For the text-containing cell, return its midpoint in (X, Y) coordinate format. 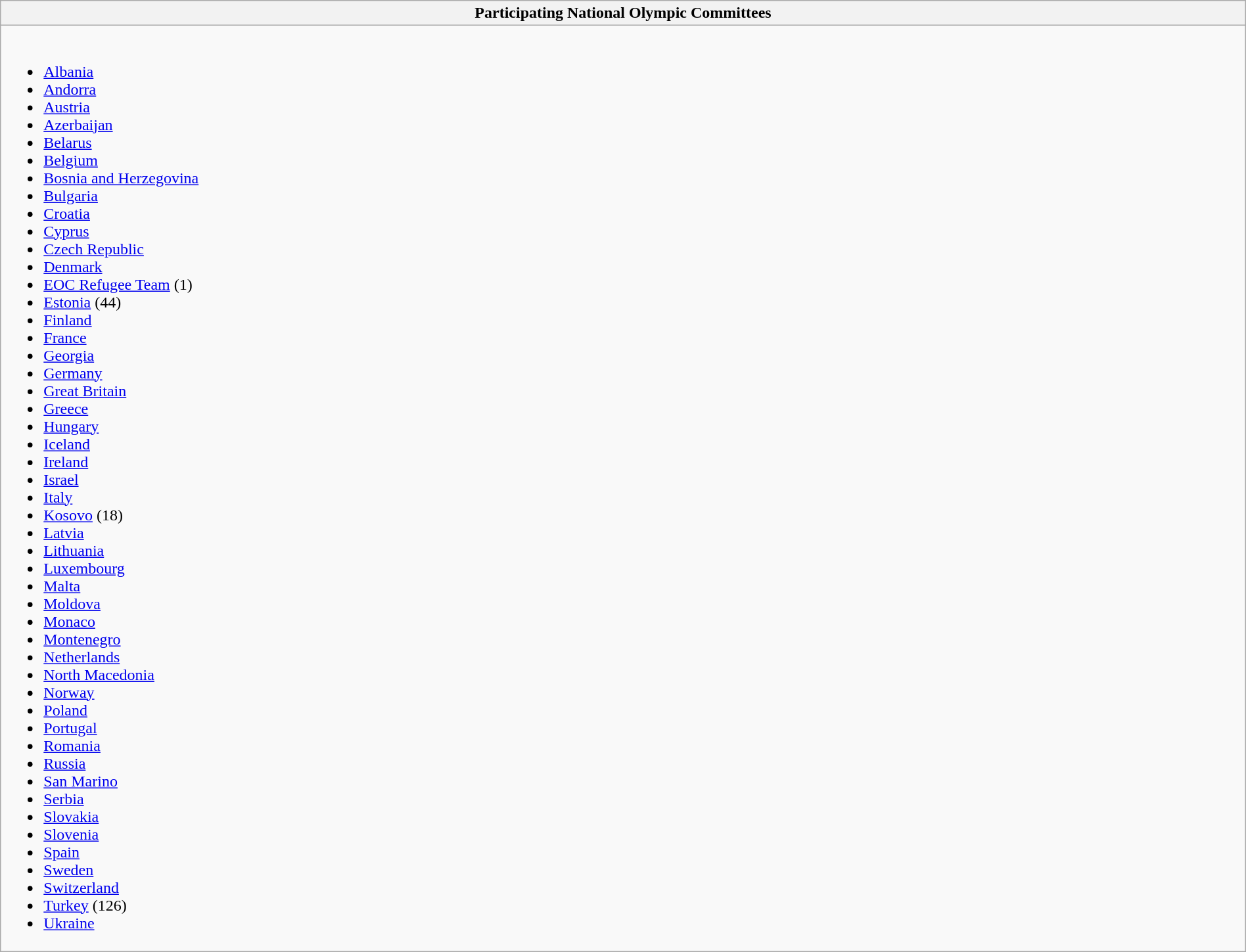
Participating National Olympic Committees (623, 13)
